Scan for the cell matching the given text and deliver its [X, Y] coordinate at center. 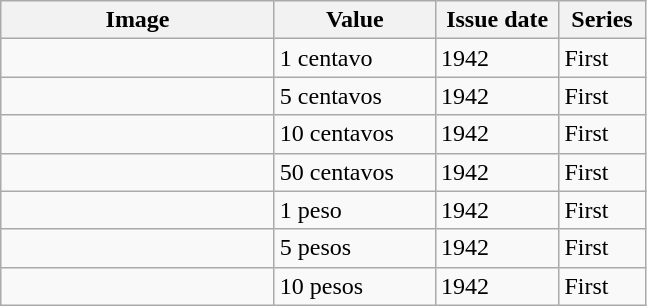
Series [602, 20]
10 centavos [354, 134]
10 pesos [354, 286]
1 centavo [354, 58]
Issue date [497, 20]
Image [138, 20]
5 pesos [354, 248]
Value [354, 20]
50 centavos [354, 172]
5 centavos [354, 96]
1 peso [354, 210]
